For the text-containing cell, return its midpoint in (X, Y) coordinate format. 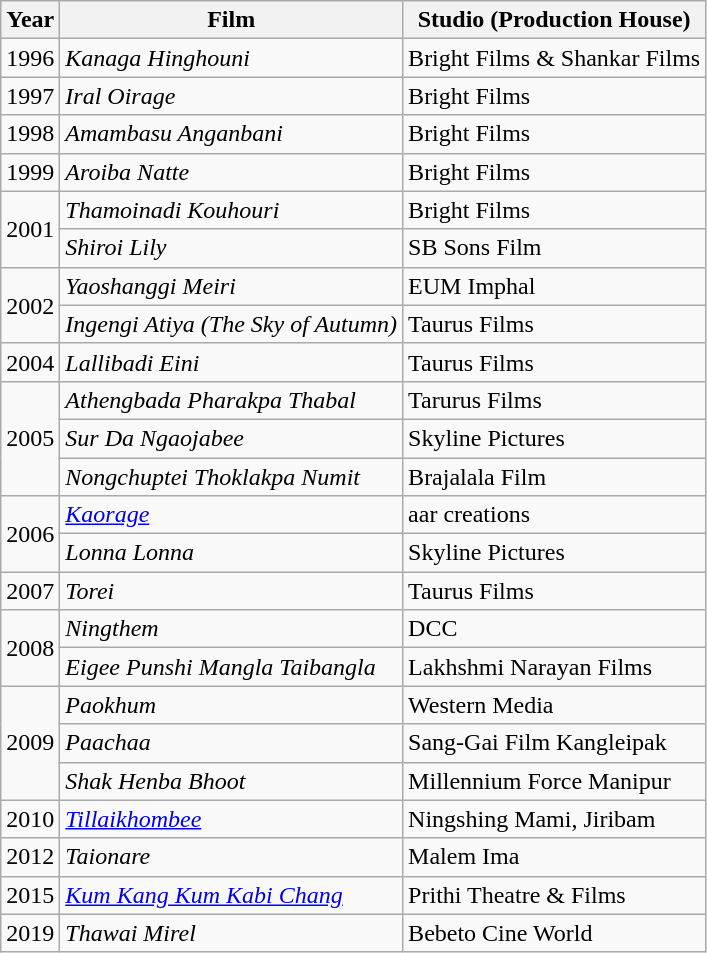
Shiroi Lily (232, 248)
Iral Oirage (232, 96)
aar creations (554, 515)
Millennium Force Manipur (554, 781)
Lakhshmi Narayan Films (554, 667)
2010 (30, 819)
1998 (30, 134)
Eigee Punshi Mangla Taibangla (232, 667)
2012 (30, 857)
Taionare (232, 857)
Tarurus Films (554, 400)
Lallibadi Eini (232, 362)
Kum Kang Kum Kabi Chang (232, 895)
Nongchuptei Thoklakpa Numit (232, 477)
Thamoinadi Kouhouri (232, 210)
Ingengi Atiya (The Sky of Autumn) (232, 324)
Western Media (554, 705)
Sur Da Ngaojabee (232, 438)
Yaoshanggi Meiri (232, 286)
Sang-Gai Film Kangleipak (554, 743)
2019 (30, 933)
2015 (30, 895)
1997 (30, 96)
2002 (30, 305)
Year (30, 20)
Paokhum (232, 705)
Brajalala Film (554, 477)
Torei (232, 591)
Ningshing Mami, Jiribam (554, 819)
Kaorage (232, 515)
2001 (30, 229)
Thawai Mirel (232, 933)
Amambasu Anganbani (232, 134)
2008 (30, 648)
Malem Ima (554, 857)
Ningthem (232, 629)
2009 (30, 743)
Shak Henba Bhoot (232, 781)
Kanaga Hinghouni (232, 58)
SB Sons Film (554, 248)
Athengbada Pharakpa Thabal (232, 400)
1999 (30, 172)
2005 (30, 438)
Film (232, 20)
Tillaikhombee (232, 819)
2004 (30, 362)
Lonna Lonna (232, 553)
Aroiba Natte (232, 172)
Prithi Theatre & Films (554, 895)
Bebeto Cine World (554, 933)
Bright Films & Shankar Films (554, 58)
DCC (554, 629)
EUM Imphal (554, 286)
1996 (30, 58)
Paachaa (232, 743)
Studio (Production House) (554, 20)
2007 (30, 591)
2006 (30, 534)
